Pinpoint the cell where the given text exists, returning its (X, Y) midpoint coordinate. 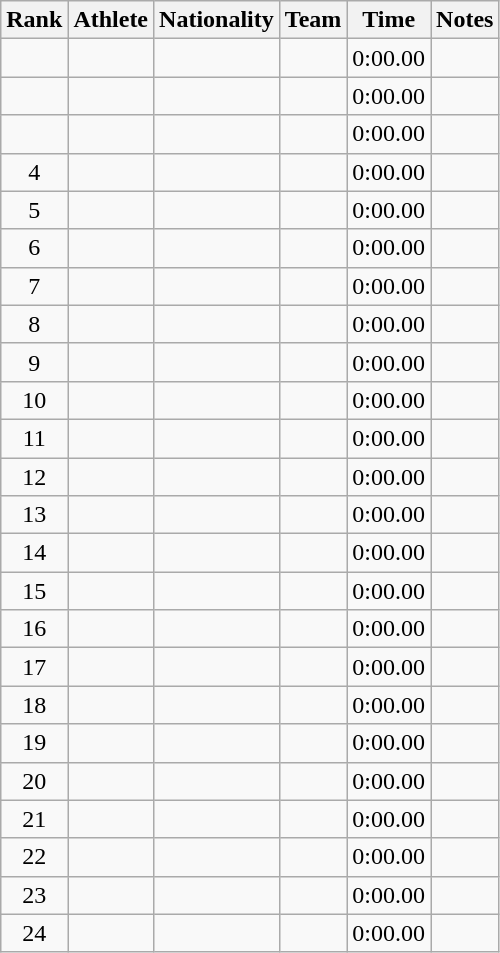
5 (34, 210)
Team (313, 20)
17 (34, 667)
18 (34, 705)
Rank (34, 20)
Nationality (217, 20)
Notes (465, 20)
15 (34, 591)
11 (34, 438)
16 (34, 629)
Time (389, 20)
9 (34, 362)
21 (34, 819)
12 (34, 477)
7 (34, 286)
23 (34, 895)
8 (34, 324)
19 (34, 743)
10 (34, 400)
6 (34, 248)
14 (34, 553)
13 (34, 515)
24 (34, 933)
22 (34, 857)
4 (34, 172)
20 (34, 781)
Athlete (111, 20)
